Find where the given text appears and provide that cell's center as (X, Y) coordinate. 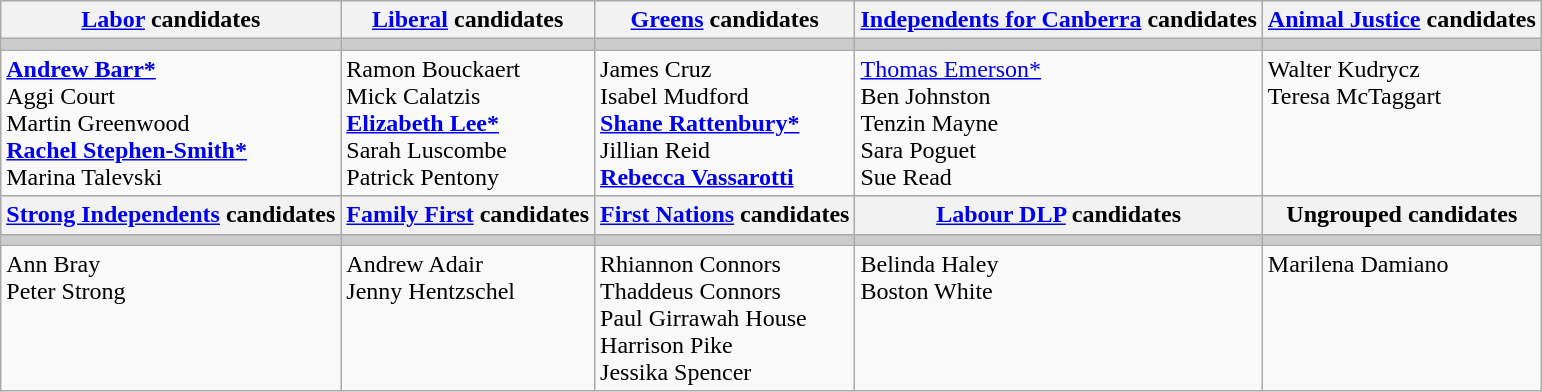
Labor candidates (171, 20)
Rhiannon ConnorsThaddeus ConnorsPaul Girrawah HouseHarrison PikeJessika Spencer (725, 318)
Labour DLP candidates (1058, 215)
Independents for Canberra candidates (1058, 20)
Andrew AdairJenny Hentzschel (468, 318)
Ramon BouckaertMick CalatzisElizabeth Lee*Sarah LuscombePatrick Pentony (468, 123)
Belinda HaleyBoston White (1058, 318)
Ungrouped candidates (1402, 215)
Thomas Emerson*Ben JohnstonTenzin MayneSara PoguetSue Read (1058, 123)
Andrew Barr*Aggi CourtMartin GreenwoodRachel Stephen-Smith*Marina Talevski (171, 123)
Marilena Damiano (1402, 318)
Greens candidates (725, 20)
Animal Justice candidates (1402, 20)
Family First candidates (468, 215)
Strong Independents candidates (171, 215)
James CruzIsabel MudfordShane Rattenbury*Jillian ReidRebecca Vassarotti (725, 123)
Walter KudryczTeresa McTaggart (1402, 123)
Liberal candidates (468, 20)
First Nations candidates (725, 215)
Ann BrayPeter Strong (171, 318)
